Pinpoint the cell where the given text exists, returning its (X, Y) midpoint coordinate. 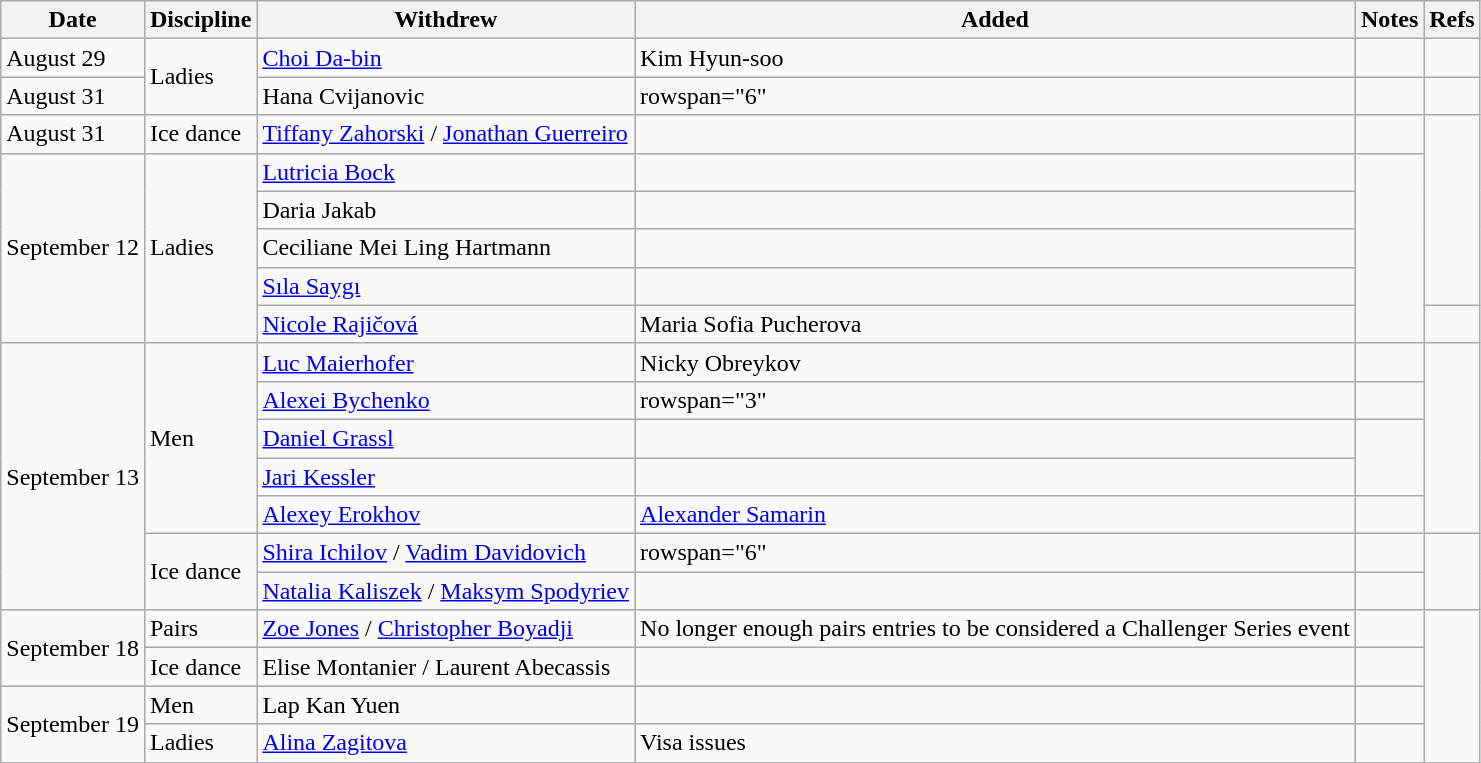
Pairs (200, 629)
Elise Montanier / Laurent Abecassis (446, 667)
Maria Sofia Pucherova (996, 324)
Nicole Rajičová (446, 324)
Date (73, 20)
Alexei Bychenko (446, 400)
Alexey Erokhov (446, 515)
September 19 (73, 724)
Daniel Grassl (446, 438)
September 13 (73, 476)
Discipline (200, 20)
Kim Hyun-soo (996, 58)
Choi Da-bin (446, 58)
Visa issues (996, 743)
Shira Ichilov / Vadim Davidovich (446, 553)
Zoe Jones / Christopher Boyadji (446, 629)
Notes (1389, 20)
Alexander Samarin (996, 515)
Sıla Saygı (446, 286)
Natalia Kaliszek / Maksym Spodyriev (446, 591)
Ceciliane Mei Ling Hartmann (446, 248)
September 12 (73, 248)
Jari Kessler (446, 477)
rowspan="3" (996, 400)
No longer enough pairs entries to be considered a Challenger Series event (996, 629)
Withdrew (446, 20)
Alina Zagitova (446, 743)
Lutricia Bock (446, 172)
Refs (1452, 20)
September 18 (73, 648)
Daria Jakab (446, 210)
Tiffany Zahorski / Jonathan Guerreiro (446, 134)
Nicky Obreykov (996, 362)
Luc Maierhofer (446, 362)
Hana Cvijanovic (446, 96)
August 29 (73, 58)
Lap Kan Yuen (446, 705)
Added (996, 20)
